Extract the (X, Y) coordinate from the center of the cell holding the provided text.  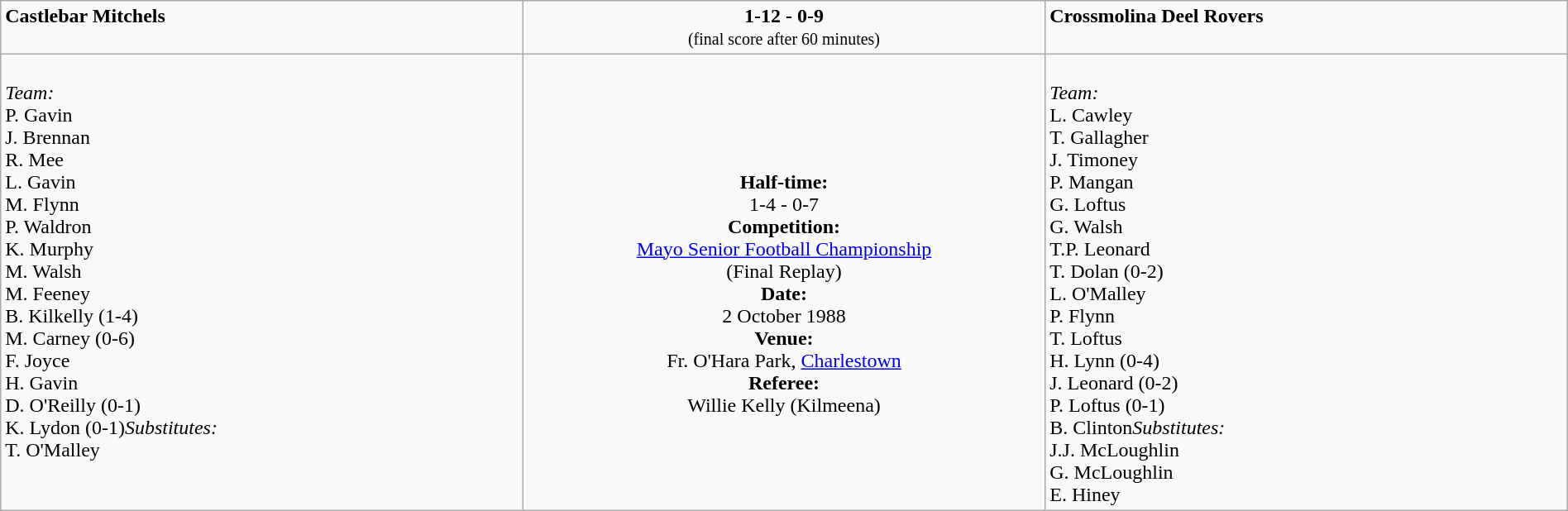
1-12 - 0-9(final score after 60 minutes) (784, 28)
Castlebar Mitchels (262, 28)
Crossmolina Deel Rovers (1307, 28)
